Scan for the cell matching the given text and deliver its (x, y) coordinate at center. 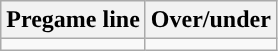
Pregame line (74, 20)
Over/under (210, 20)
